Capture the cell that displays the provided text and extract its [X, Y] central coordinate. 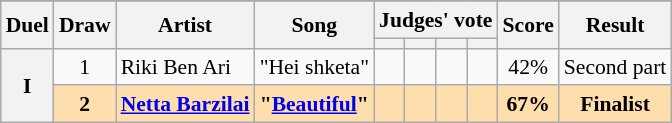
Judges' vote [436, 20]
Second part [616, 66]
42% [528, 66]
"Hei shketa" [314, 66]
1 [85, 66]
Finalist [616, 104]
Song [314, 24]
2 [85, 104]
Score [528, 24]
Draw [85, 24]
Netta Barzilai [186, 104]
67% [528, 104]
Result [616, 24]
Riki Ben Ari [186, 66]
I [28, 85]
Duel [28, 24]
Artist [186, 24]
"Beautiful" [314, 104]
